Return the (X, Y) coordinate for the center point of the cell that contains the specified text.  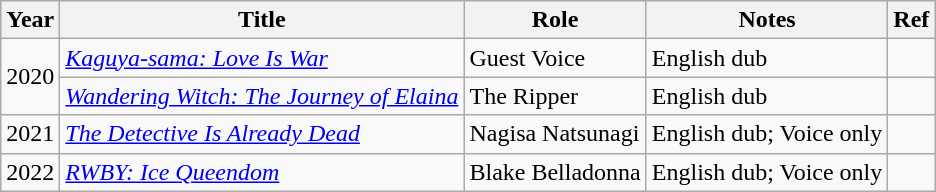
Role (555, 20)
RWBY: Ice Queendom (262, 172)
The Detective Is Already Dead (262, 134)
2021 (30, 134)
Notes (767, 20)
Wandering Witch: The Journey of Elaina (262, 96)
Kaguya-sama: Love Is War (262, 58)
Blake Belladonna (555, 172)
2020 (30, 77)
Ref (912, 20)
Title (262, 20)
Guest Voice (555, 58)
Nagisa Natsunagi (555, 134)
2022 (30, 172)
The Ripper (555, 96)
Year (30, 20)
